Scan for the cell matching the given text and deliver its [X, Y] coordinate at center. 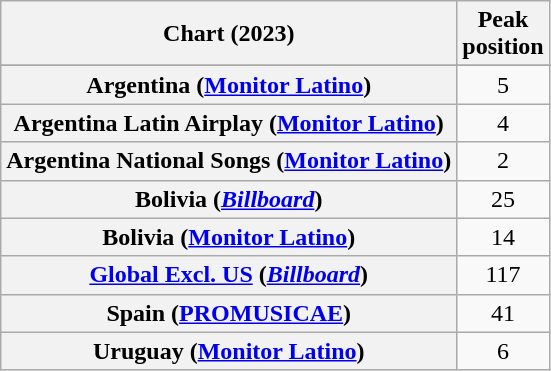
5 [503, 85]
Argentina (Monitor Latino) [229, 85]
Peakposition [503, 34]
Bolivia (Billboard) [229, 199]
Global Excl. US (Billboard) [229, 275]
6 [503, 351]
Argentina Latin Airplay (Monitor Latino) [229, 123]
Argentina National Songs (Monitor Latino) [229, 161]
Bolivia (Monitor Latino) [229, 237]
41 [503, 313]
Chart (2023) [229, 34]
2 [503, 161]
4 [503, 123]
25 [503, 199]
Uruguay (Monitor Latino) [229, 351]
Spain (PROMUSICAE) [229, 313]
14 [503, 237]
117 [503, 275]
